Detect which cell encompasses the target text, then output its [x, y] center coordinate. 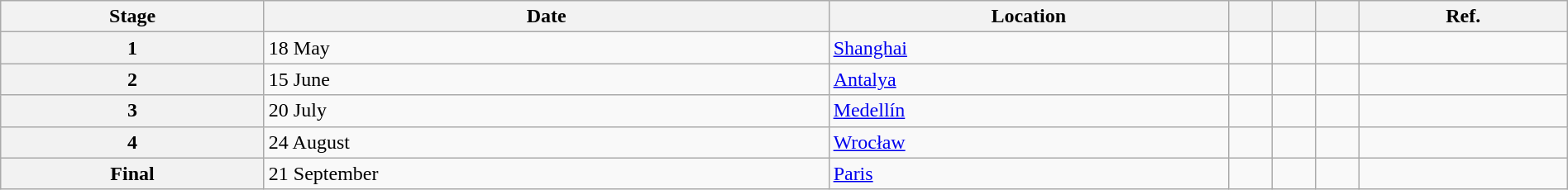
3 [132, 111]
1 [132, 48]
24 August [546, 142]
Ref. [1463, 17]
Shanghai [1029, 48]
18 May [546, 48]
Paris [1029, 173]
Wrocław [1029, 142]
Date [546, 17]
Stage [132, 17]
20 July [546, 111]
Final [132, 173]
Medellín [1029, 111]
2 [132, 79]
Antalya [1029, 79]
21 September [546, 173]
Location [1029, 17]
4 [132, 142]
15 June [546, 79]
